Output the [X, Y] coordinate of the center of the cell containing the given text.  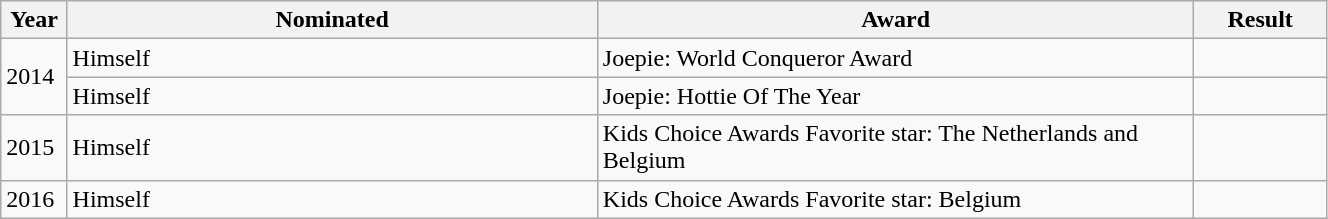
Result [1260, 20]
2016 [34, 199]
Award [896, 20]
Year [34, 20]
Kids Choice Awards Favorite star: Belgium [896, 199]
Joepie: Hottie Of The Year [896, 96]
2015 [34, 148]
Nominated [332, 20]
2014 [34, 77]
Joepie: World Conqueror Award [896, 58]
Kids Choice Awards Favorite star: The Netherlands and Belgium [896, 148]
